Output the (X, Y) coordinate of the center of the cell containing the given text.  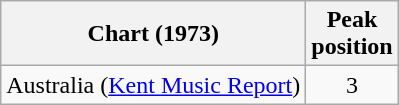
Peakposition (352, 34)
3 (352, 85)
Australia (Kent Music Report) (154, 85)
Chart (1973) (154, 34)
